Scan for the cell matching the given text and deliver its (X, Y) coordinate at center. 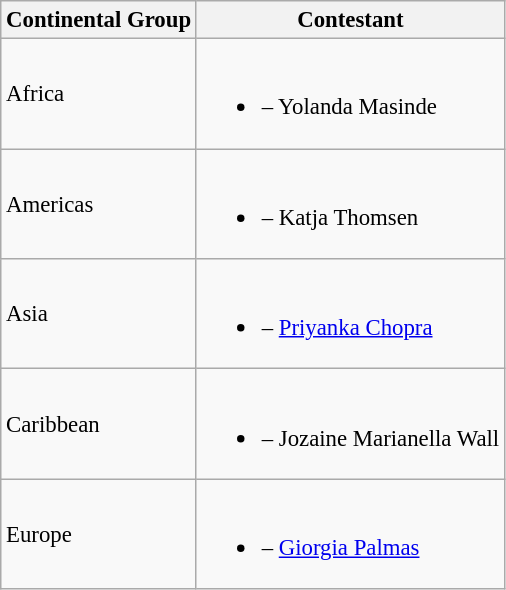
Continental Group (99, 20)
Asia (99, 314)
Caribbean (99, 424)
– Jozaine Marianella Wall (350, 424)
– Giorgia Palmas (350, 534)
Africa (99, 94)
Europe (99, 534)
Contestant (350, 20)
– Priyanka Chopra (350, 314)
– Yolanda Masinde (350, 94)
Americas (99, 204)
– Katja Thomsen (350, 204)
